Determine the (x, y) coordinate at the center of the cell enclosing the given text.  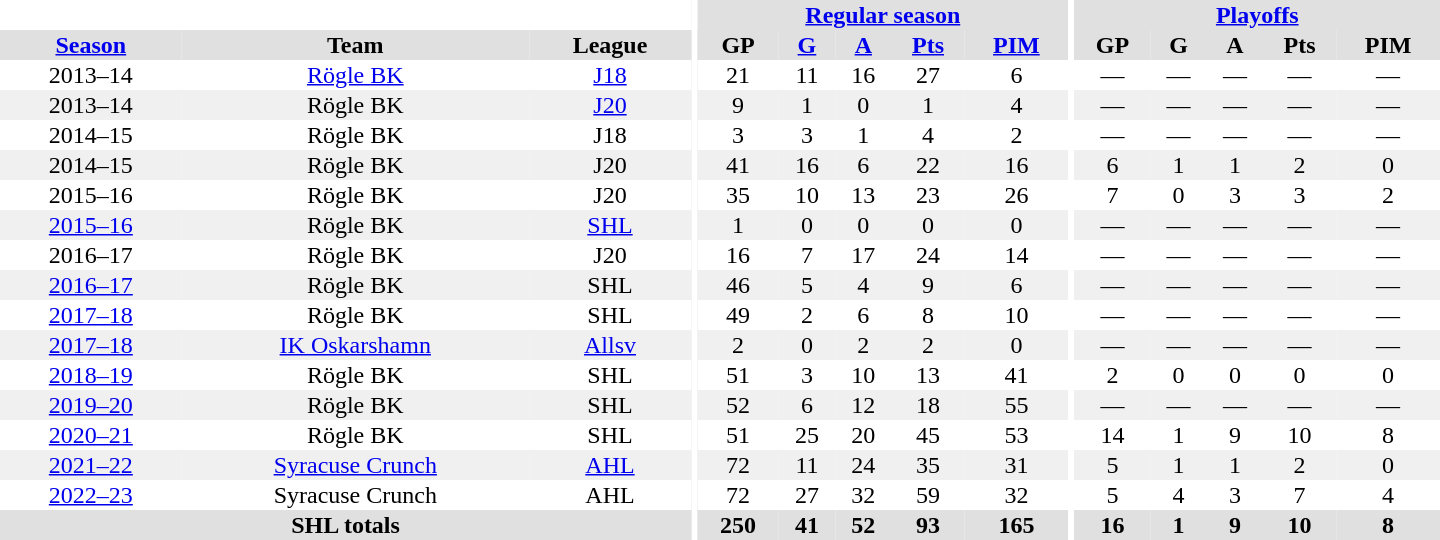
League (610, 45)
18 (928, 405)
IK Oskarshamn (356, 345)
23 (928, 195)
2018–19 (91, 375)
Season (91, 45)
Playoffs (1257, 15)
2022–23 (91, 495)
53 (1017, 435)
55 (1017, 405)
2021–22 (91, 465)
2019–20 (91, 405)
26 (1017, 195)
165 (1017, 525)
31 (1017, 465)
Team (356, 45)
250 (738, 525)
2020–21 (91, 435)
Regular season (882, 15)
12 (863, 405)
20 (863, 435)
25 (807, 435)
46 (738, 285)
21 (738, 75)
49 (738, 315)
17 (863, 255)
22 (928, 165)
Allsv (610, 345)
93 (928, 525)
59 (928, 495)
45 (928, 435)
SHL totals (346, 525)
